Extract the (X, Y) coordinate from the center of the cell holding the provided text.  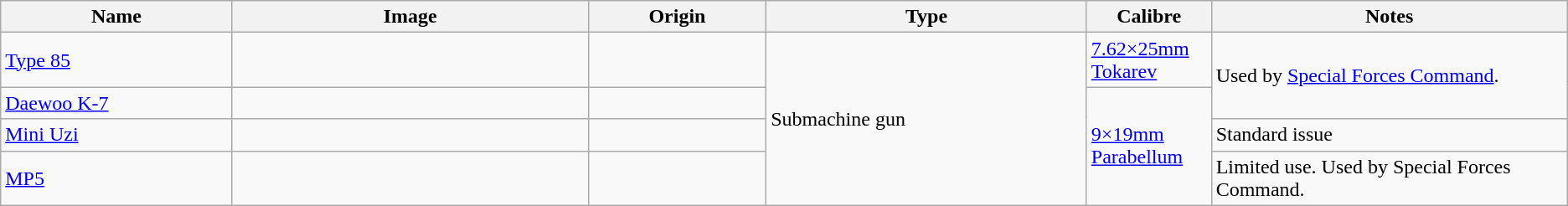
Daewoo K-7 (116, 103)
Mini Uzi (116, 135)
Calibre (1149, 17)
Type (926, 17)
Type 85 (116, 60)
9×19mm Parabellum (1149, 146)
Standard issue (1389, 135)
Used by Special Forces Command. (1389, 75)
Origin (677, 17)
Limited use. Used by Special Forces Command. (1389, 178)
Notes (1389, 17)
Image (410, 17)
Name (116, 17)
MP5 (116, 178)
Submachine gun (926, 119)
7.62×25mm Tokarev (1149, 60)
